Determine the (x, y) coordinate at the center of the cell enclosing the given text.  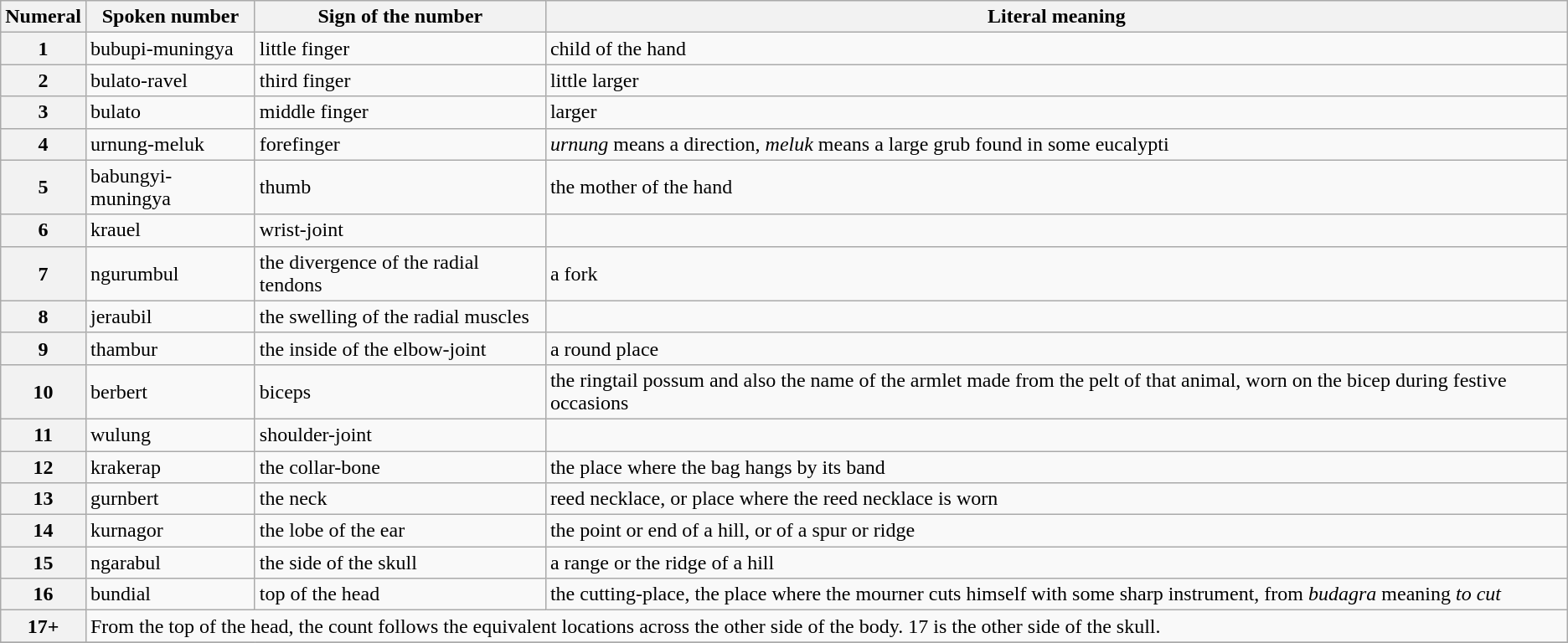
6 (44, 230)
the inside of the elbow-joint (400, 348)
wrist-joint (400, 230)
the collar-bone (400, 466)
13 (44, 499)
the swelling of the radial muscles (400, 316)
urnung-meluk (170, 144)
2 (44, 80)
top of the head (400, 594)
1 (44, 49)
8 (44, 316)
12 (44, 466)
krakerap (170, 466)
7 (44, 273)
the ringtail possum and also the name of the armlet made from the pelt of that animal, worn on the bicep during festive occasions (1056, 392)
kurnagor (170, 531)
biceps (400, 392)
bulato-ravel (170, 80)
middle finger (400, 112)
forefinger (400, 144)
4 (44, 144)
3 (44, 112)
gurnbert (170, 499)
16 (44, 594)
the lobe of the ear (400, 531)
a fork (1056, 273)
the point or end of a hill, or of a spur or ridge (1056, 531)
11 (44, 435)
10 (44, 392)
wulung (170, 435)
the side of the skull (400, 563)
bulato (170, 112)
From the top of the head, the count follows the equivalent locations across the other side of the body. 17 is the other side of the skull. (826, 626)
shoulder-joint (400, 435)
thambur (170, 348)
urnung means a direction, meluk means a large grub found in some eucalypti (1056, 144)
the divergence of the radial tendons (400, 273)
thumb (400, 188)
babungyi-muningya (170, 188)
Sign of the number (400, 17)
a round place (1056, 348)
the place where the bag hangs by its band (1056, 466)
ngarabul (170, 563)
bundial (170, 594)
little finger (400, 49)
larger (1056, 112)
jeraubil (170, 316)
third finger (400, 80)
Numeral (44, 17)
17+ (44, 626)
Literal meaning (1056, 17)
the neck (400, 499)
the mother of the hand (1056, 188)
9 (44, 348)
krauel (170, 230)
child of the hand (1056, 49)
15 (44, 563)
bubupi-muningya (170, 49)
14 (44, 531)
a range or the ridge of a hill (1056, 563)
little larger (1056, 80)
5 (44, 188)
berbert (170, 392)
ngurumbul (170, 273)
reed necklace, or place where the reed necklace is worn (1056, 499)
the cutting-place, the place where the mourner cuts himself with some sharp instrument, from budagra meaning to cut (1056, 594)
Spoken number (170, 17)
